Return the [x, y] coordinate for the center point of the cell that contains the specified text.  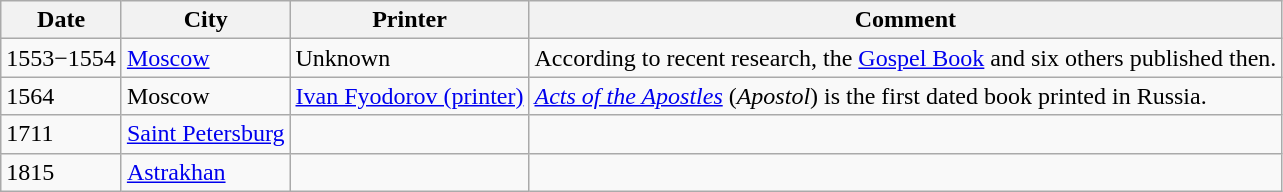
City [206, 20]
Printer [410, 20]
1711 [62, 134]
1815 [62, 172]
Unknown [410, 58]
According to recent research, the Gospel Book and six others published then. [906, 58]
1553−1554 [62, 58]
Acts of the Apostles (Apostol) is the first dated book printed in Russia. [906, 96]
Saint Petersburg [206, 134]
Comment [906, 20]
Ivan Fyodorov (printer) [410, 96]
1564 [62, 96]
Date [62, 20]
Astrakhan [206, 172]
